Return [X, Y] of the center of cell containing provided text 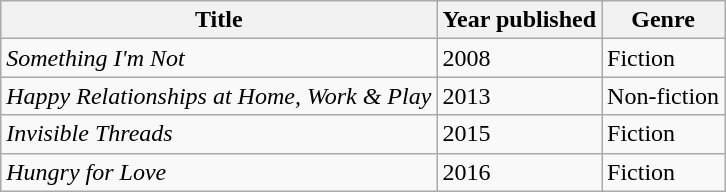
Happy Relationships at Home, Work & Play [219, 96]
Non-fiction [664, 96]
2008 [520, 58]
Title [219, 20]
Invisible Threads [219, 134]
2013 [520, 96]
Year published [520, 20]
Hungry for Love [219, 172]
Something I'm Not [219, 58]
2016 [520, 172]
Genre [664, 20]
2015 [520, 134]
